Determine the (X, Y) coordinate at the center of the cell enclosing the given text.  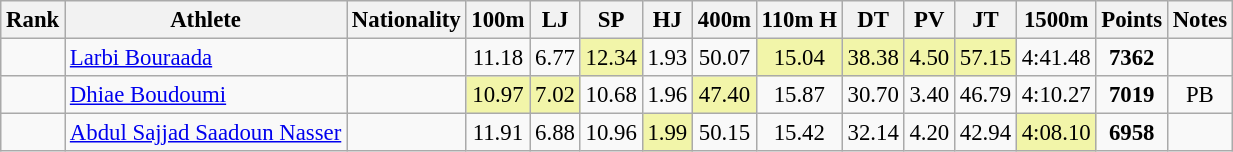
PB (1200, 95)
38.38 (873, 58)
1.93 (667, 58)
Notes (1200, 20)
10.68 (611, 95)
10.96 (611, 133)
6958 (1132, 133)
HJ (667, 20)
15.04 (799, 58)
400m (725, 20)
100m (498, 20)
6.77 (555, 58)
50.07 (725, 58)
Athlete (206, 20)
Dhiae Boudoumi (206, 95)
4.20 (929, 133)
1.99 (667, 133)
46.79 (986, 95)
4:08.10 (1056, 133)
1500m (1056, 20)
11.18 (498, 58)
11.91 (498, 133)
50.15 (725, 133)
4:10.27 (1056, 95)
LJ (555, 20)
7.02 (555, 95)
SP (611, 20)
7362 (1132, 58)
15.87 (799, 95)
6.88 (555, 133)
Rank (33, 20)
42.94 (986, 133)
10.97 (498, 95)
JT (986, 20)
57.15 (986, 58)
Larbi Bouraada (206, 58)
47.40 (725, 95)
PV (929, 20)
32.14 (873, 133)
Points (1132, 20)
4.50 (929, 58)
DT (873, 20)
Abdul Sajjad Saadoun Nasser (206, 133)
7019 (1132, 95)
4:41.48 (1056, 58)
Nationality (406, 20)
110m H (799, 20)
1.96 (667, 95)
12.34 (611, 58)
15.42 (799, 133)
30.70 (873, 95)
3.40 (929, 95)
